Return [X, Y] of the center of cell containing provided text 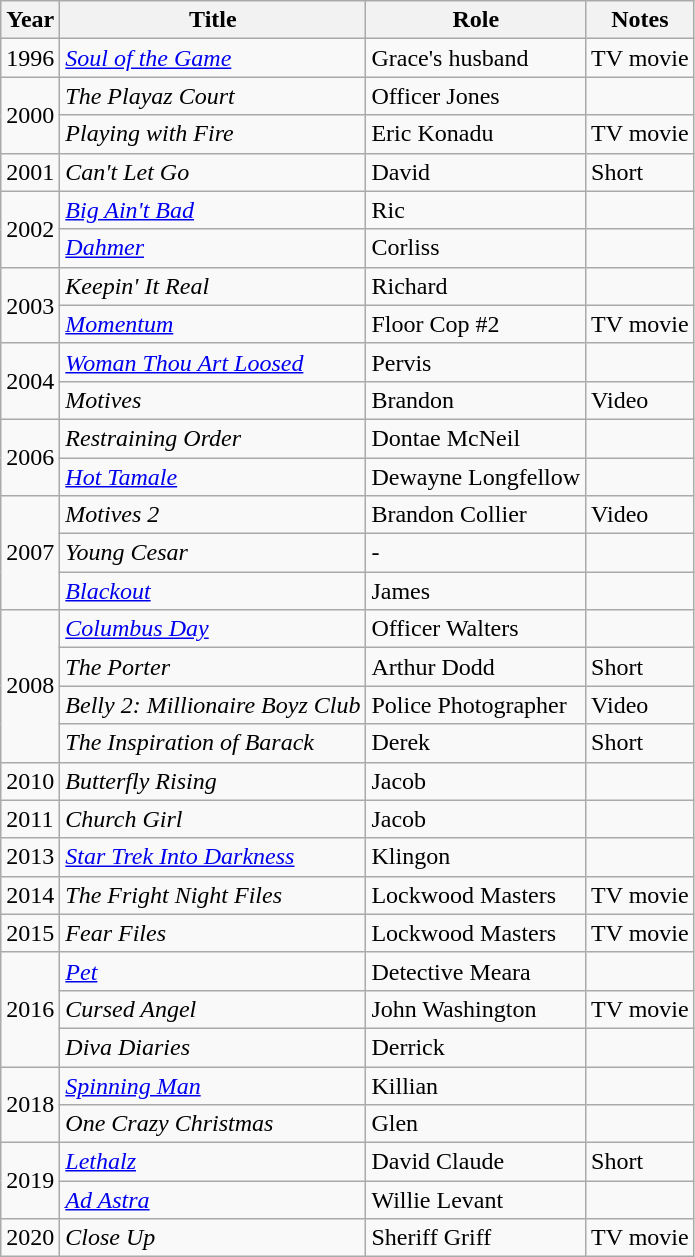
Detective Meara [476, 971]
Dontae McNeil [476, 438]
Motives [213, 400]
Arthur Dodd [476, 667]
Ad Astra [213, 1200]
2000 [30, 115]
Corliss [476, 248]
2014 [30, 895]
Motives 2 [213, 515]
Butterfly Rising [213, 781]
Police Photographer [476, 705]
The Fright Night Files [213, 895]
Richard [476, 286]
Cursed Angel [213, 1009]
Woman Thou Art Loosed [213, 362]
Diva Diaries [213, 1047]
Fear Files [213, 933]
2003 [30, 305]
Eric Konadu [476, 134]
Ric [476, 210]
Floor Cop #2 [476, 324]
2010 [30, 781]
The Playaz Court [213, 96]
Willie Levant [476, 1200]
- [476, 553]
2019 [30, 1181]
David [476, 172]
Pervis [476, 362]
Close Up [213, 1238]
2006 [30, 457]
Officer Jones [476, 96]
Pet [213, 971]
Officer Walters [476, 629]
Keepin' It Real [213, 286]
2020 [30, 1238]
Grace's husband [476, 58]
Columbus Day [213, 629]
Derrick [476, 1047]
1996 [30, 58]
David Claude [476, 1162]
Momentum [213, 324]
The Porter [213, 667]
Soul of the Game [213, 58]
Brandon Collier [476, 515]
2018 [30, 1104]
Dahmer [213, 248]
Year [30, 20]
Lethalz [213, 1162]
Spinning Man [213, 1085]
Blackout [213, 591]
Title [213, 20]
Notes [640, 20]
Hot Tamale [213, 477]
Belly 2: Millionaire Boyz Club [213, 705]
Glen [476, 1124]
2001 [30, 172]
Sheriff Griff [476, 1238]
Big Ain't Bad [213, 210]
Church Girl [213, 819]
One Crazy Christmas [213, 1124]
Playing with Fire [213, 134]
John Washington [476, 1009]
2015 [30, 933]
Klingon [476, 857]
Can't Let Go [213, 172]
2002 [30, 229]
2016 [30, 1009]
2011 [30, 819]
Star Trek Into Darkness [213, 857]
2004 [30, 381]
Young Cesar [213, 553]
Dewayne Longfellow [476, 477]
Role [476, 20]
Brandon [476, 400]
Restraining Order [213, 438]
2008 [30, 686]
Derek [476, 743]
Killian [476, 1085]
The Inspiration of Barack [213, 743]
James [476, 591]
2007 [30, 553]
2013 [30, 857]
